Return the (x, y) coordinate for the center point of the cell that contains the specified text.  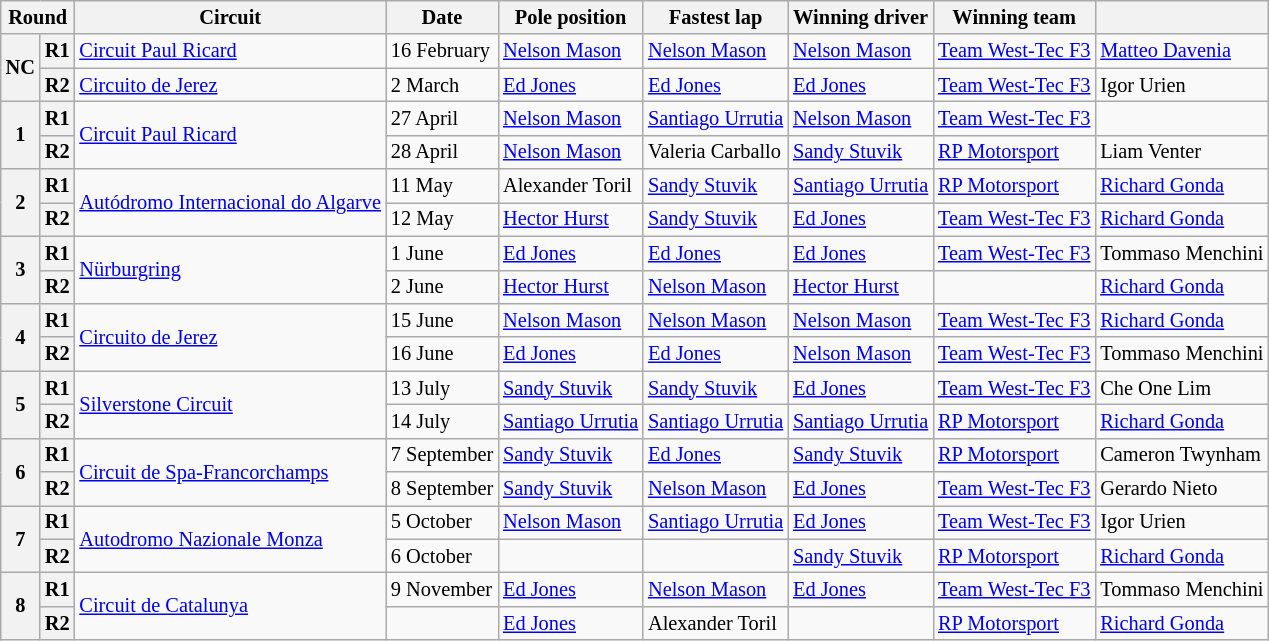
11 May (442, 186)
Gerardo Nieto (1182, 489)
6 October (442, 556)
Autodromo Nazionale Monza (230, 538)
Circuit (230, 17)
1 (20, 134)
8 September (442, 489)
Circuit de Catalunya (230, 606)
16 February (442, 51)
Liam Venter (1182, 152)
3 (20, 270)
5 October (442, 522)
NC (20, 68)
5 (20, 404)
Winning driver (860, 17)
2 June (442, 287)
1 June (442, 253)
Cameron Twynham (1182, 455)
6 (20, 472)
7 September (442, 455)
8 (20, 606)
14 July (442, 421)
Pole position (570, 17)
Matteo Davenia (1182, 51)
7 (20, 538)
16 June (442, 354)
13 July (442, 388)
Che One Lim (1182, 388)
15 June (442, 320)
2 (20, 202)
Fastest lap (716, 17)
9 November (442, 589)
Winning team (1014, 17)
Valeria Carballo (716, 152)
Nürburgring (230, 270)
Circuit de Spa-Francorchamps (230, 472)
4 (20, 336)
28 April (442, 152)
Autódromo Internacional do Algarve (230, 202)
27 April (442, 118)
Round (38, 17)
12 May (442, 219)
2 March (442, 85)
Date (442, 17)
Silverstone Circuit (230, 404)
